Provide the [X, Y] coordinate of the cell's center where the given text is located.  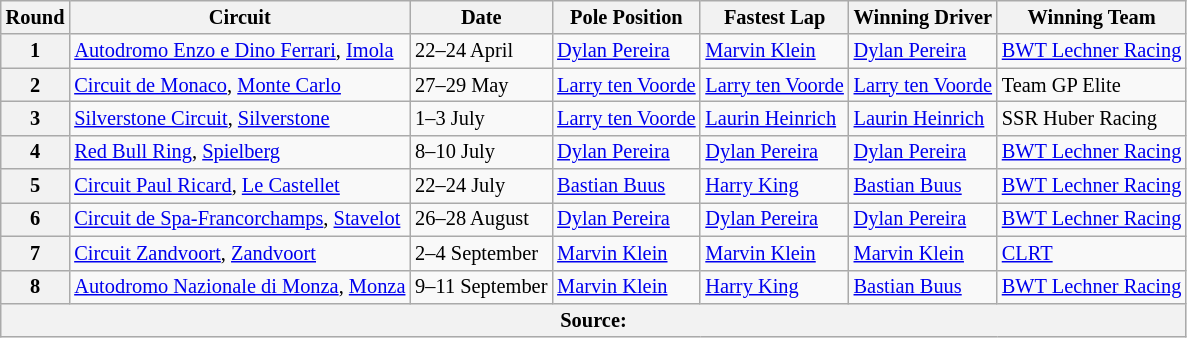
Pole Position [626, 17]
Circuit Zandvoort, Zandvoort [240, 253]
8 [36, 287]
22–24 April [481, 51]
Winning Driver [923, 17]
Fastest Lap [774, 17]
2 [36, 85]
Circuit [240, 17]
Team GP Elite [1092, 85]
CLRT [1092, 253]
Silverstone Circuit, Silverstone [240, 118]
26–28 August [481, 219]
1–3 July [481, 118]
Autodromo Enzo e Dino Ferrari, Imola [240, 51]
22–24 July [481, 186]
9–11 September [481, 287]
Circuit de Monaco, Monte Carlo [240, 85]
27–29 May [481, 85]
Circuit de Spa-Francorchamps, Stavelot [240, 219]
6 [36, 219]
1 [36, 51]
2–4 September [481, 253]
5 [36, 186]
Autodromo Nazionale di Monza, Monza [240, 287]
Circuit Paul Ricard, Le Castellet [240, 186]
Source: [594, 320]
Winning Team [1092, 17]
Date [481, 17]
3 [36, 118]
8–10 July [481, 152]
4 [36, 152]
Round [36, 17]
7 [36, 253]
SSR Huber Racing [1092, 118]
Red Bull Ring, Spielberg [240, 152]
